Detect which cell encompasses the target text, then output its (X, Y) center coordinate. 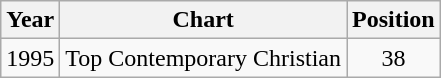
Year (30, 20)
Top Contemporary Christian (204, 58)
38 (393, 58)
Position (393, 20)
Chart (204, 20)
1995 (30, 58)
